Output the (X, Y) coordinate of the center of the cell containing the given text.  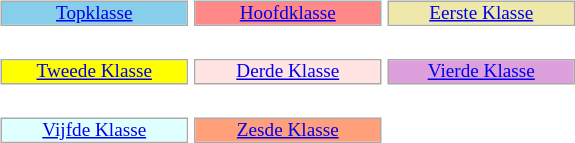
Topklasse (94, 13)
Eerste Klasse (481, 13)
Zesde Klasse (288, 130)
Hoofdklasse (288, 13)
Vierde Klasse (481, 71)
Vijfde Klasse (94, 130)
Tweede Klasse (94, 71)
